Search for the cell housing the specified text and yield its (x, y) center coordinate. 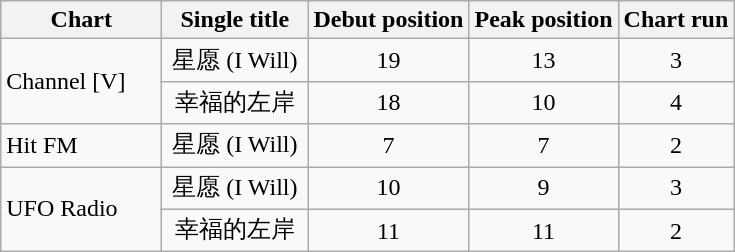
Chart (82, 20)
19 (388, 60)
Chart run (676, 20)
4 (676, 102)
Debut position (388, 20)
Channel [V] (82, 82)
Peak position (544, 20)
9 (544, 188)
18 (388, 102)
UFO Radio (82, 208)
Single title (235, 20)
13 (544, 60)
Hit FM (82, 146)
